Return the (X, Y) coordinate for the center point of the cell that contains the specified text.  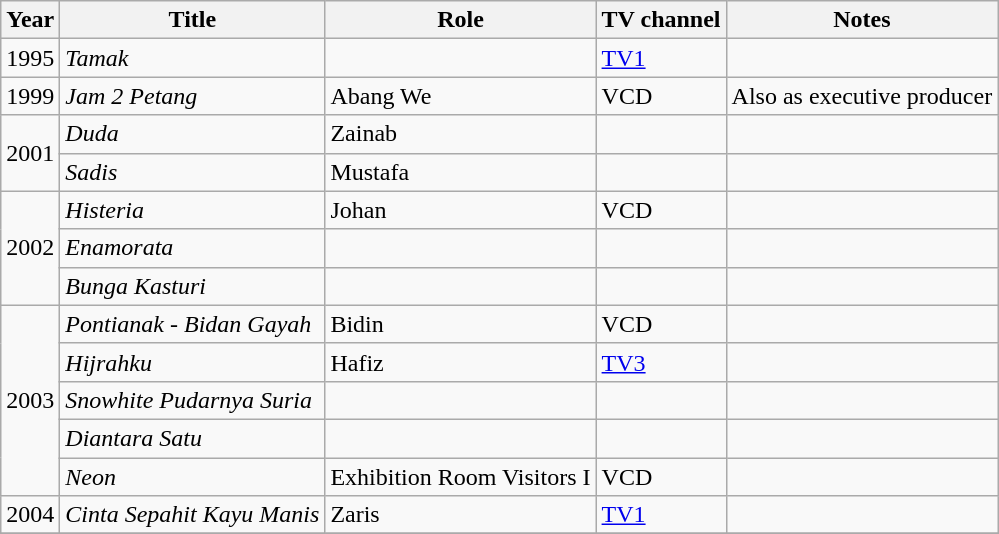
Snowhite Pudarnya Suria (192, 400)
Notes (862, 20)
Role (460, 20)
Duda (192, 134)
Neon (192, 477)
Exhibition Room Visitors I (460, 477)
Year (30, 20)
2001 (30, 153)
Zainab (460, 134)
2004 (30, 515)
2002 (30, 248)
Title (192, 20)
Pontianak - Bidan Gayah (192, 324)
Zaris (460, 515)
1995 (30, 58)
Bidin (460, 324)
Enamorata (192, 248)
Hijrahku (192, 362)
2003 (30, 400)
TV channel (661, 20)
Diantara Satu (192, 438)
Tamak (192, 58)
Bunga Kasturi (192, 286)
Jam 2 Petang (192, 96)
TV3 (661, 362)
Abang We (460, 96)
Mustafa (460, 172)
Cinta Sepahit Kayu Manis (192, 515)
1999 (30, 96)
Sadis (192, 172)
Also as executive producer (862, 96)
Johan (460, 210)
Hafiz (460, 362)
Histeria (192, 210)
